Find where the given text appears and provide that cell's center as (x, y) coordinate. 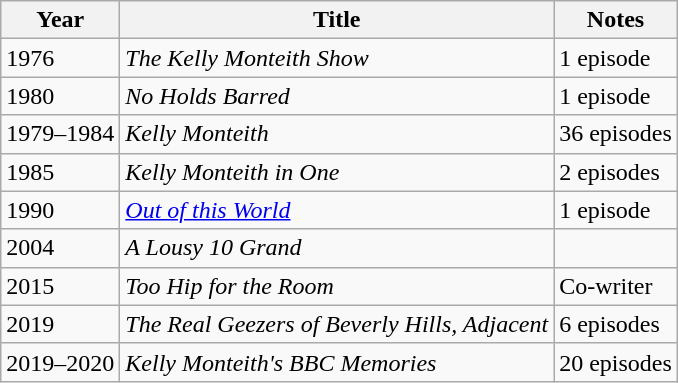
Kelly Monteith in One (337, 172)
2019 (60, 324)
Co-writer (616, 286)
1980 (60, 96)
Too Hip for the Room (337, 286)
Kelly Monteith (337, 134)
Year (60, 20)
2019–2020 (60, 362)
2 episodes (616, 172)
The Real Geezers of Beverly Hills, Adjacent (337, 324)
No Holds Barred (337, 96)
1976 (60, 58)
Notes (616, 20)
1979–1984 (60, 134)
Kelly Monteith's BBC Memories (337, 362)
Title (337, 20)
6 episodes (616, 324)
A Lousy 10 Grand (337, 248)
36 episodes (616, 134)
1985 (60, 172)
20 episodes (616, 362)
The Kelly Monteith Show (337, 58)
2004 (60, 248)
1990 (60, 210)
Out of this World (337, 210)
2015 (60, 286)
